Pinpoint the cell where the given text exists, returning its (X, Y) midpoint coordinate. 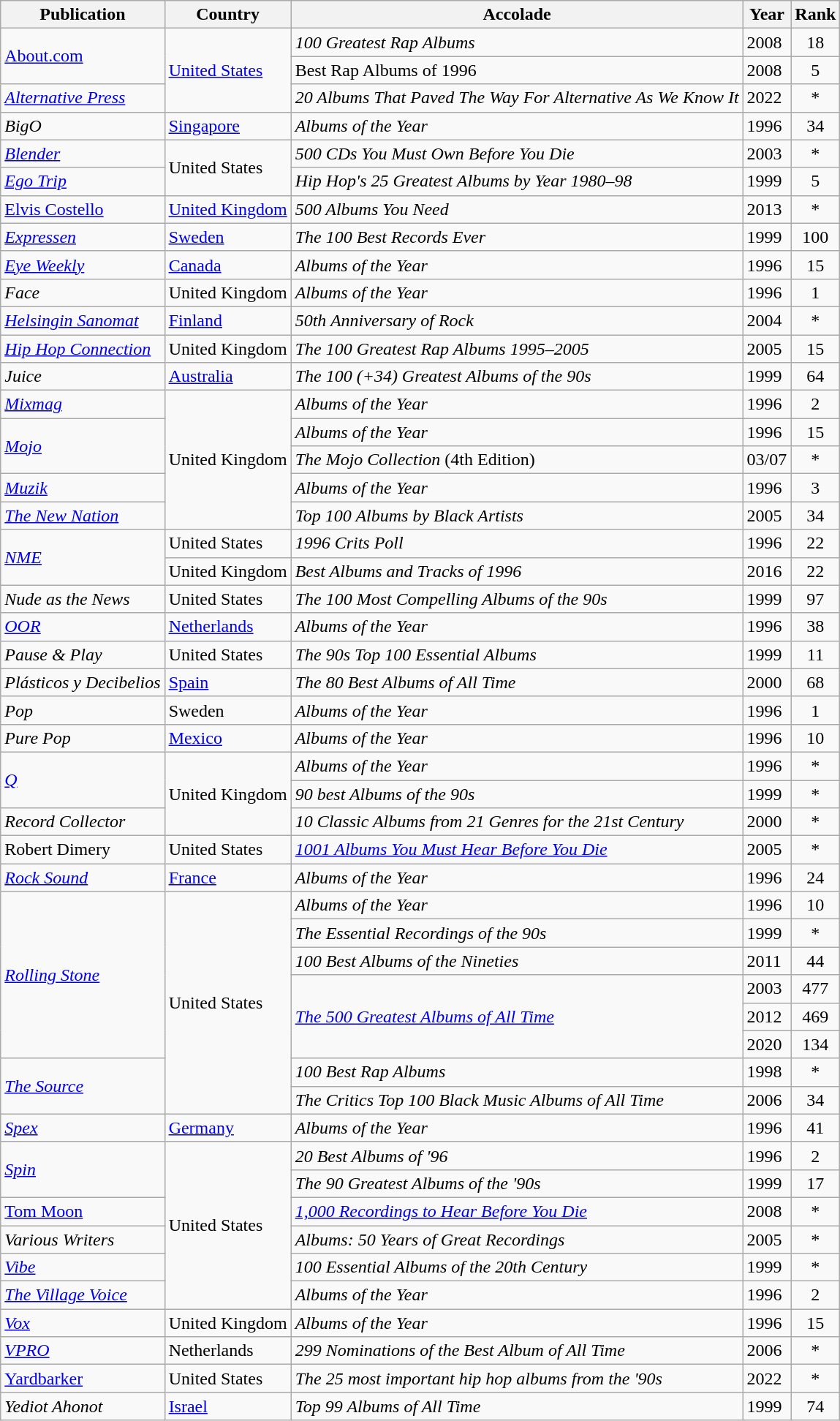
500 CDs You Must Own Before You Die (517, 154)
1996 Crits Poll (517, 543)
Vox (83, 1323)
Mixmag (83, 404)
2013 (767, 209)
2012 (767, 1017)
Rolling Stone (83, 975)
2020 (767, 1044)
Singapore (228, 126)
The 100 Most Compelling Albums of the 90s (517, 599)
38 (816, 627)
Pure Pop (83, 738)
97 (816, 599)
100 (816, 237)
OOR (83, 627)
Juice (83, 377)
Spain (228, 682)
100 Essential Albums of the 20th Century (517, 1267)
1998 (767, 1072)
Tom Moon (83, 1211)
The 100 Greatest Rap Albums 1995–2005 (517, 349)
Record Collector (83, 822)
Finland (228, 320)
The 90s Top 100 Essential Albums (517, 655)
1,000 Recordings to Hear Before You Die (517, 1211)
469 (816, 1017)
Mojo (83, 446)
Australia (228, 377)
Best Rap Albums of 1996 (517, 70)
Country (228, 15)
The New Nation (83, 516)
Muzik (83, 488)
Vibe (83, 1267)
Israel (228, 1406)
Top 99 Albums of All Time (517, 1406)
About.com (83, 56)
50th Anniversary of Rock (517, 320)
68 (816, 682)
The Mojo Collection (4th Edition) (517, 460)
100 Best Rap Albums (517, 1072)
Pop (83, 710)
Ego Trip (83, 181)
Alternative Press (83, 98)
100 Greatest Rap Albums (517, 42)
03/07 (767, 460)
Q (83, 780)
500 Albums You Need (517, 209)
100 Best Albums of the Nineties (517, 961)
Hip Hop Connection (83, 349)
17 (816, 1183)
1001 Albums You Must Hear Before You Die (517, 850)
Rank (816, 15)
299 Nominations of the Best Album of All Time (517, 1351)
Helsingin Sanomat (83, 320)
Year (767, 15)
The Essential Recordings of the 90s (517, 933)
Hip Hop's 25 Greatest Albums by Year 1980–98 (517, 181)
France (228, 878)
The 25 most important hip hop albums from the '90s (517, 1379)
90 best Albums of the 90s (517, 794)
24 (816, 878)
477 (816, 989)
The Village Voice (83, 1295)
Publication (83, 15)
Accolade (517, 15)
64 (816, 377)
The Critics Top 100 Black Music Albums of All Time (517, 1100)
74 (816, 1406)
The 500 Greatest Albums of All Time (517, 1017)
Plásticos y Decibelios (83, 682)
Expressen (83, 237)
Spex (83, 1128)
20 Best Albums of '96 (517, 1156)
44 (816, 961)
Rock Sound (83, 878)
Face (83, 293)
134 (816, 1044)
VPRO (83, 1351)
2011 (767, 961)
Best Albums and Tracks of 1996 (517, 571)
Various Writers (83, 1240)
Albums: 50 Years of Great Recordings (517, 1240)
Eye Weekly (83, 265)
BigO (83, 126)
20 Albums That Paved The Way For Alternative As We Know It (517, 98)
The 100 Best Records Ever (517, 237)
Pause & Play (83, 655)
Elvis Costello (83, 209)
18 (816, 42)
Mexico (228, 738)
NME (83, 557)
Spin (83, 1169)
Yardbarker (83, 1379)
Yediot Ahonot (83, 1406)
The 100 (+34) Greatest Albums of the 90s (517, 377)
3 (816, 488)
The 80 Best Albums of All Time (517, 682)
41 (816, 1128)
2016 (767, 571)
Canada (228, 265)
2004 (767, 320)
Top 100 Albums by Black Artists (517, 516)
The Source (83, 1086)
11 (816, 655)
Germany (228, 1128)
10 Classic Albums from 21 Genres for the 21st Century (517, 822)
Nude as the News (83, 599)
The 90 Greatest Albums of the '90s (517, 1183)
Blender (83, 154)
Robert Dimery (83, 850)
